Identify which cell holds the provided text, then report its [X, Y] central coordinate. 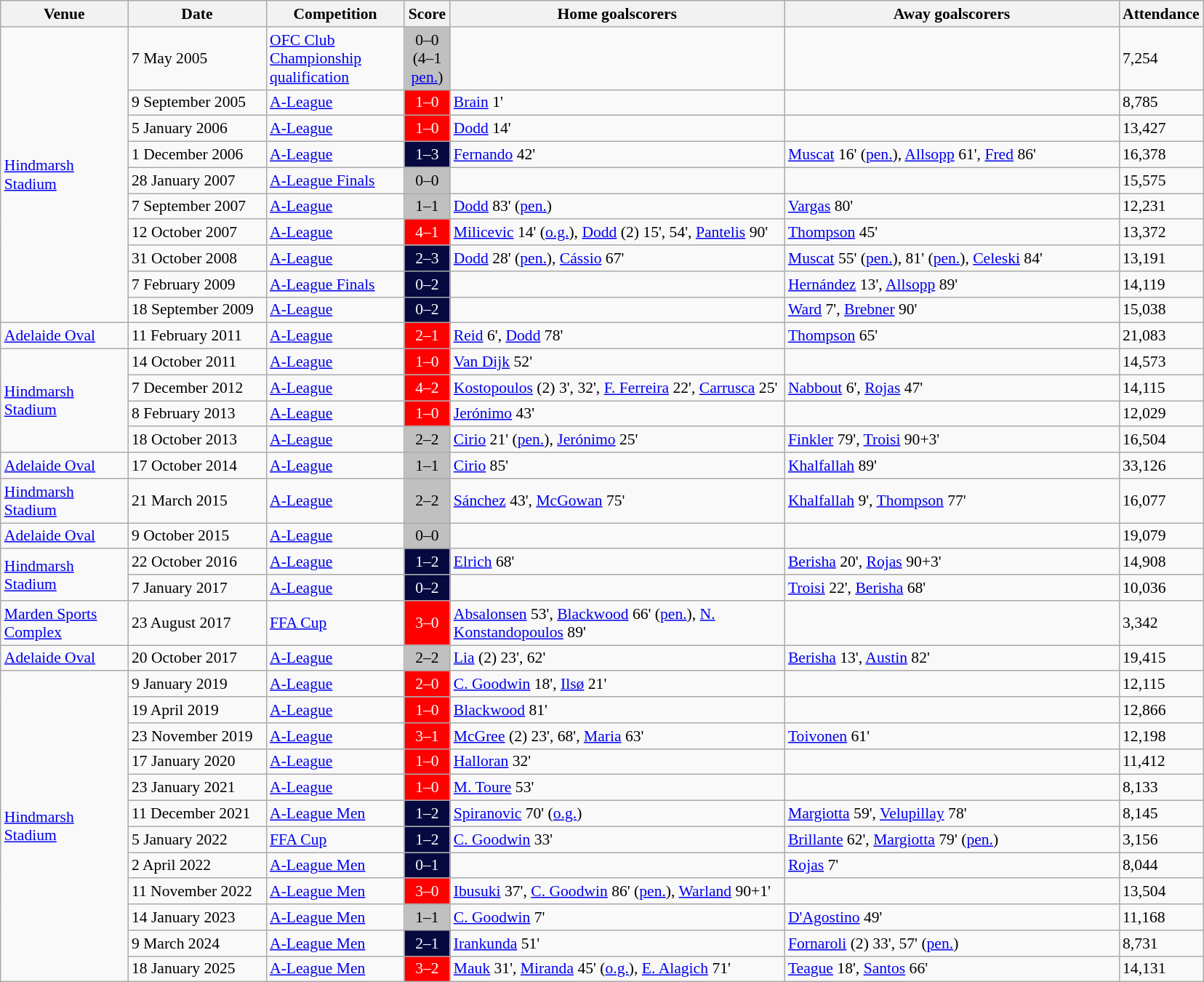
7 May 2005 [197, 58]
OFC Club Championship qualification [335, 58]
Fornaroli (2) 33', 57' (pen.) [952, 943]
1 December 2006 [197, 155]
16,378 [1161, 155]
9 September 2005 [197, 103]
2–3 [428, 258]
3,342 [1161, 623]
Away goalscorers [952, 14]
3–2 [428, 969]
Berisha 13', Austin 82' [952, 658]
C. Goodwin 33' [617, 839]
8,785 [1161, 103]
Irankunda 51' [617, 943]
15,575 [1161, 180]
11,412 [1161, 762]
9 January 2019 [197, 684]
Competition [335, 14]
Margiotta 59', Velupillay 78' [952, 814]
2 April 2022 [197, 866]
13,427 [1161, 129]
Finkler 79', Troisi 90+3' [952, 440]
0–1 [428, 866]
12,198 [1161, 736]
Absalonsen 53', Blackwood 66' (pen.), N. Konstandopoulos 89' [617, 623]
28 January 2007 [197, 180]
C. Goodwin 18', Ilsø 21' [617, 684]
1–3 [428, 155]
Fernando 42' [617, 155]
14,119 [1161, 284]
13,191 [1161, 258]
Rojas 7' [952, 866]
Dodd 28' (pen.), Cássio 67' [617, 258]
Blackwood 81' [617, 710]
Dodd 83' (pen.) [617, 207]
Muscat 55' (pen.), 81' (pen.), Celeski 84' [952, 258]
3,156 [1161, 839]
Attendance [1161, 14]
14,115 [1161, 388]
Troisi 22', Berisha 68' [952, 588]
11 December 2021 [197, 814]
12,115 [1161, 684]
23 August 2017 [197, 623]
Berisha 20', Rojas 90+3' [952, 562]
19,415 [1161, 658]
18 October 2013 [197, 440]
22 October 2016 [197, 562]
8,731 [1161, 943]
7 December 2012 [197, 388]
Score [428, 14]
19 April 2019 [197, 710]
7 February 2009 [197, 284]
18 January 2025 [197, 969]
11 November 2022 [197, 892]
Spiranovic 70' (o.g.) [617, 814]
4–1 [428, 233]
Sánchez 43', McGowan 75' [617, 500]
8,044 [1161, 866]
Cirio 85' [617, 466]
Milicevic 14' (o.g.), Dodd (2) 15', 54', Pantelis 90' [617, 233]
Home goalscorers [617, 14]
Jerónimo 43' [617, 414]
Toivonen 61' [952, 736]
0–0(4–1 pen.) [428, 58]
Halloran 32' [617, 762]
33,126 [1161, 466]
Van Dijk 52' [617, 362]
McGree (2) 23', 68', Maria 63' [617, 736]
11,168 [1161, 917]
Cirio 21' (pen.), Jerónimo 25' [617, 440]
Elrich 68' [617, 562]
Muscat 16' (pen.), Allsopp 61', Fred 86' [952, 155]
21 March 2015 [197, 500]
12 October 2007 [197, 233]
9 March 2024 [197, 943]
12,029 [1161, 414]
2–0 [428, 684]
8,133 [1161, 788]
14,573 [1161, 362]
7,254 [1161, 58]
D'Agostino 49' [952, 917]
Mauk 31', Miranda 45' (o.g.), E. Alagich 71' [617, 969]
Marden Sports Complex [64, 623]
17 January 2020 [197, 762]
Hernández 13', Allsopp 89' [952, 284]
Teague 18', Santos 66' [952, 969]
14 October 2011 [197, 362]
7 January 2017 [197, 588]
Khalfallah 9', Thompson 77' [952, 500]
8,145 [1161, 814]
Vargas 80' [952, 207]
23 November 2019 [197, 736]
5 January 2022 [197, 839]
10,036 [1161, 588]
11 February 2011 [197, 336]
14,908 [1161, 562]
4–2 [428, 388]
Date [197, 14]
Nabbout 6', Rojas 47' [952, 388]
13,372 [1161, 233]
Khalfallah 89' [952, 466]
Brain 1' [617, 103]
Lia (2) 23', 62' [617, 658]
19,079 [1161, 536]
13,504 [1161, 892]
M. Toure 53' [617, 788]
7 September 2007 [197, 207]
C. Goodwin 7' [617, 917]
31 October 2008 [197, 258]
Brillante 62', Margiotta 79' (pen.) [952, 839]
5 January 2006 [197, 129]
Reid 6', Dodd 78' [617, 336]
17 October 2014 [197, 466]
14,131 [1161, 969]
Venue [64, 14]
Dodd 14' [617, 129]
14 January 2023 [197, 917]
Ibusuki 37', C. Goodwin 86' (pen.), Warland 90+1' [617, 892]
20 October 2017 [197, 658]
Ward 7', Brebner 90' [952, 310]
15,038 [1161, 310]
8 February 2013 [197, 414]
9 October 2015 [197, 536]
12,231 [1161, 207]
16,077 [1161, 500]
Thompson 65' [952, 336]
16,504 [1161, 440]
Thompson 45' [952, 233]
3–1 [428, 736]
12,866 [1161, 710]
21,083 [1161, 336]
23 January 2021 [197, 788]
Kostopoulos (2) 3', 32', F. Ferreira 22', Carrusca 25' [617, 388]
18 September 2009 [197, 310]
